Find where the given text appears and provide that cell's center as (x, y) coordinate. 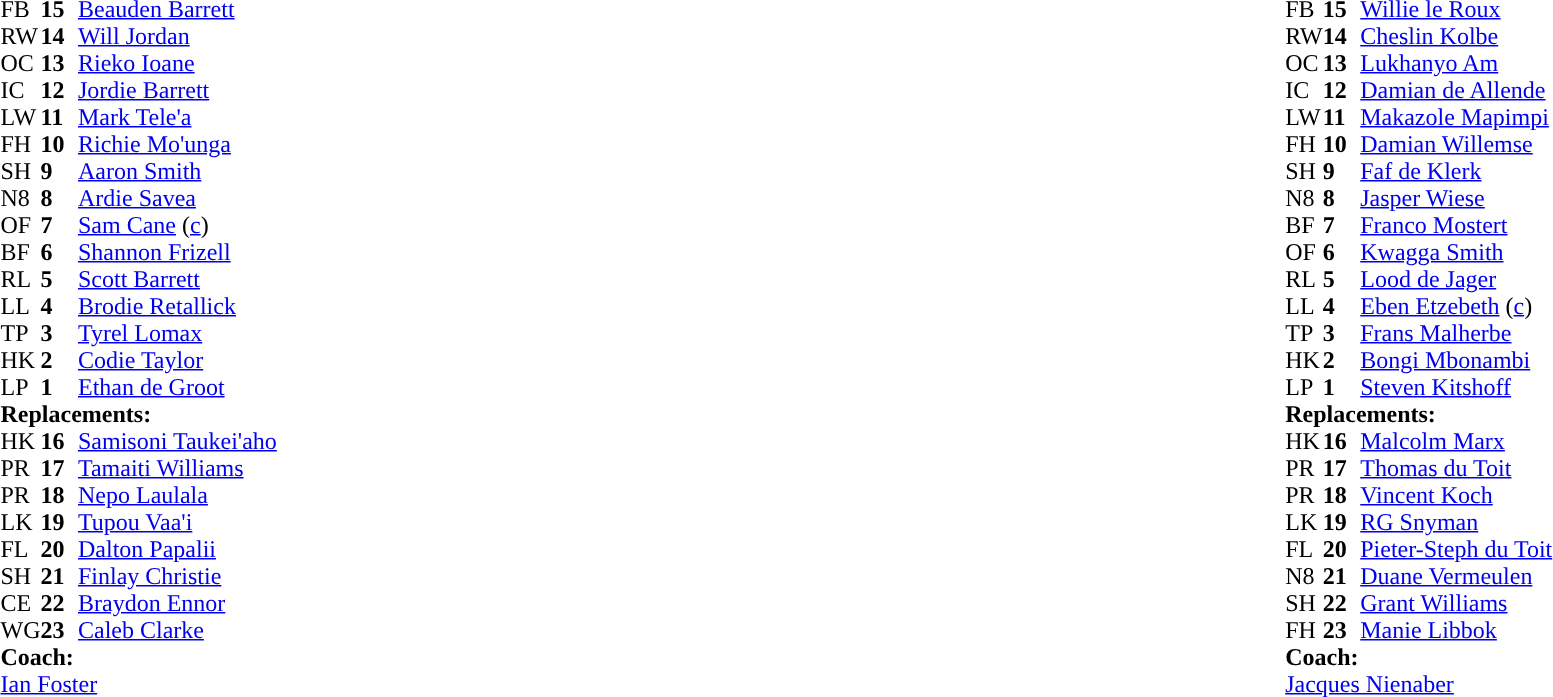
Kwagga Smith (1456, 252)
Richie Mo'unga (178, 144)
CE (20, 604)
Grant Williams (1456, 604)
Frans Malherbe (1456, 334)
Rieko Ioane (178, 64)
WG (20, 630)
Jasper Wiese (1456, 198)
Tupou Vaa'i (178, 522)
RG Snyman (1456, 522)
Jacques Nienaber (1418, 684)
Vincent Koch (1456, 496)
Braydon Ennor (178, 604)
Manie Libbok (1456, 630)
Damian de Allende (1456, 90)
Nepo Laulala (178, 496)
Duane Vermeulen (1456, 576)
Steven Kitshoff (1456, 388)
Pieter-Steph du Toit (1456, 550)
Jordie Barrett (178, 90)
Thomas du Toit (1456, 468)
Brodie Retallick (178, 306)
Aaron Smith (178, 172)
Lukhanyo Am (1456, 64)
Will Jordan (178, 36)
Caleb Clarke (178, 630)
Codie Taylor (178, 360)
Franco Mostert (1456, 226)
Samisoni Taukei'aho (178, 442)
Damian Willemse (1456, 144)
Mark Tele'a (178, 118)
Finlay Christie (178, 576)
Ardie Savea (178, 198)
Ethan de Groot (178, 388)
Scott Barrett (178, 280)
Faf de Klerk (1456, 172)
Eben Etzebeth (c) (1456, 306)
Cheslin Kolbe (1456, 36)
Lood de Jager (1456, 280)
Tyrel Lomax (178, 334)
Tamaiti Williams (178, 468)
Makazole Mapimpi (1456, 118)
Dalton Papalii (178, 550)
Sam Cane (c) (178, 226)
Shannon Frizell (178, 252)
Ian Foster (138, 684)
Bongi Mbonambi (1456, 360)
Malcolm Marx (1456, 442)
